Find where the given text appears and provide that cell's center as [x, y] coordinate. 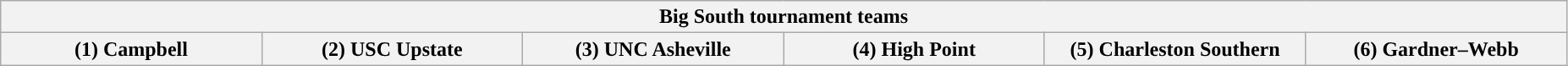
(5) Charleston Southern [1175, 49]
(4) High Point [914, 49]
(1) Campbell [131, 49]
(3) UNC Asheville [653, 49]
Big South tournament teams [784, 17]
(2) USC Upstate [392, 49]
(6) Gardner–Webb [1436, 49]
